Find where the given text appears and provide that cell's center as (X, Y) coordinate. 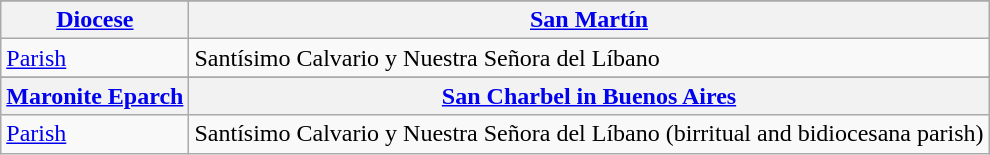
Santísimo Calvario y Nuestra Señora del Líbano (589, 58)
San Martín (589, 20)
Maronite Eparch (95, 96)
Santísimo Calvario y Nuestra Señora del Líbano (birritual and bidiocesana parish) (589, 134)
San Charbel in Buenos Aires (589, 96)
Diocese (95, 20)
